Provide the [x, y] coordinate of the cell's center where the given text is located.  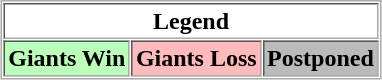
Postponed [321, 58]
Legend [192, 21]
Giants Loss [196, 58]
Giants Win [67, 58]
